Provide the [x, y] coordinate of the cell's center where the given text is located.  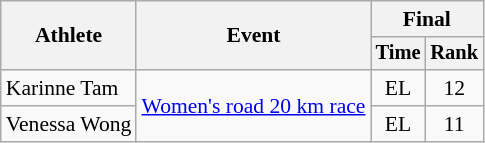
Women's road 20 km race [253, 106]
Rank [454, 54]
12 [454, 88]
Time [398, 54]
Final [427, 19]
Karinne Tam [69, 88]
Venessa Wong [69, 124]
11 [454, 124]
Event [253, 36]
Athlete [69, 36]
